For the text-containing cell, return its midpoint in (x, y) coordinate format. 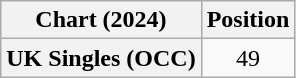
UK Singles (OCC) (101, 58)
Chart (2024) (101, 20)
49 (248, 58)
Position (248, 20)
